Detect which cell encompasses the target text, then output its [X, Y] center coordinate. 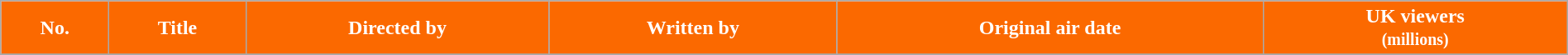
Directed by [397, 28]
Original air date [1050, 28]
Title [177, 28]
Written by [693, 28]
UK viewers(millions) [1415, 28]
No. [55, 28]
